Extract the (x, y) coordinate from the center of the cell holding the provided text.  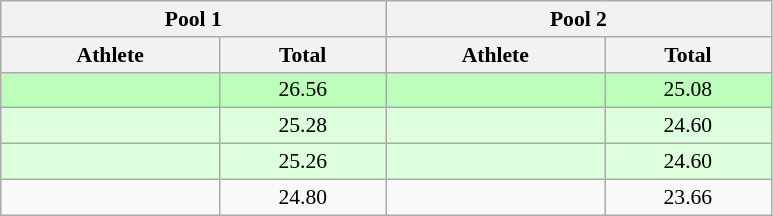
Pool 1 (194, 19)
24.80 (303, 197)
25.28 (303, 126)
25.08 (688, 90)
26.56 (303, 90)
23.66 (688, 197)
25.26 (303, 162)
Pool 2 (578, 19)
